Output the [X, Y] coordinate of the center of the cell containing the given text.  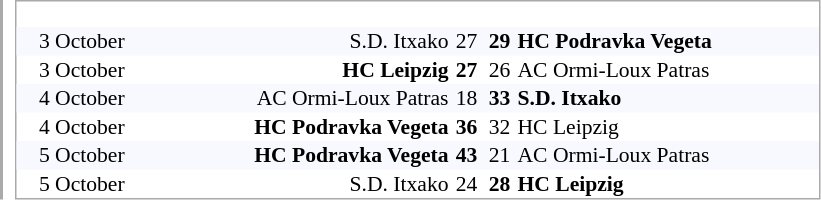
21 [500, 155]
28 [500, 184]
24 [466, 184]
33 [500, 98]
36 [466, 126]
18 [466, 98]
26 [500, 70]
29 [500, 41]
43 [466, 155]
32 [500, 126]
